Identify which cell holds the provided text, then report its [x, y] central coordinate. 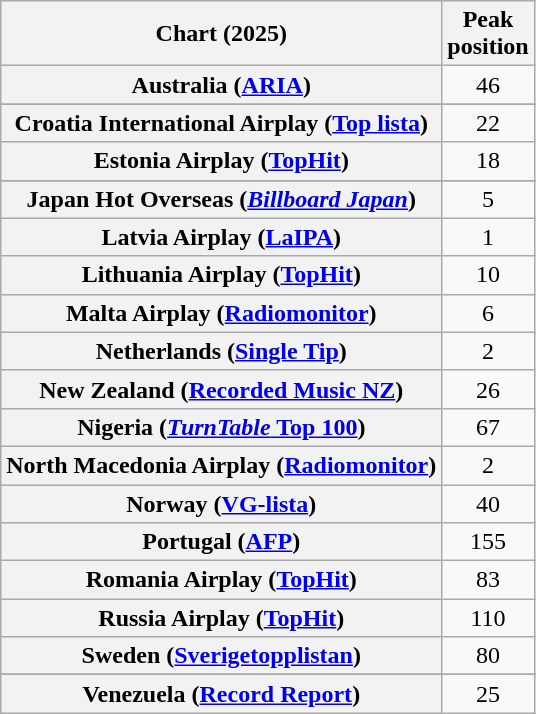
Japan Hot Overseas (Billboard Japan) [222, 199]
67 [488, 427]
6 [488, 313]
10 [488, 275]
155 [488, 542]
Peakposition [488, 34]
40 [488, 503]
Norway (VG-lista) [222, 503]
80 [488, 656]
5 [488, 199]
Venezuela (Record Report) [222, 694]
18 [488, 161]
46 [488, 85]
22 [488, 123]
Australia (ARIA) [222, 85]
Netherlands (Single Tip) [222, 351]
1 [488, 237]
110 [488, 618]
Malta Airplay (Radiomonitor) [222, 313]
Nigeria (TurnTable Top 100) [222, 427]
Estonia Airplay (TopHit) [222, 161]
Romania Airplay (TopHit) [222, 580]
Lithuania Airplay (TopHit) [222, 275]
83 [488, 580]
Latvia Airplay (LaIPA) [222, 237]
25 [488, 694]
New Zealand (Recorded Music NZ) [222, 389]
Chart (2025) [222, 34]
Croatia International Airplay (Top lista) [222, 123]
North Macedonia Airplay (Radiomonitor) [222, 465]
Portugal (AFP) [222, 542]
Russia Airplay (TopHit) [222, 618]
Sweden (Sverigetopplistan) [222, 656]
26 [488, 389]
